Provide the [X, Y] coordinate of the cell's center where the given text is located.  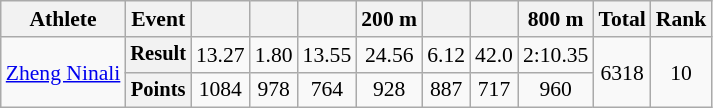
2:10.35 [556, 55]
Points [158, 90]
Event [158, 19]
Result [158, 55]
6318 [622, 72]
6.12 [446, 55]
800 m [556, 19]
887 [446, 90]
10 [682, 72]
13.27 [220, 55]
24.56 [389, 55]
200 m [389, 19]
42.0 [494, 55]
13.55 [328, 55]
960 [556, 90]
1084 [220, 90]
717 [494, 90]
928 [389, 90]
Zheng Ninali [64, 72]
978 [274, 90]
1.80 [274, 55]
Athlete [64, 19]
Total [622, 19]
764 [328, 90]
Rank [682, 19]
